Identify which cell holds the provided text, then report its [x, y] central coordinate. 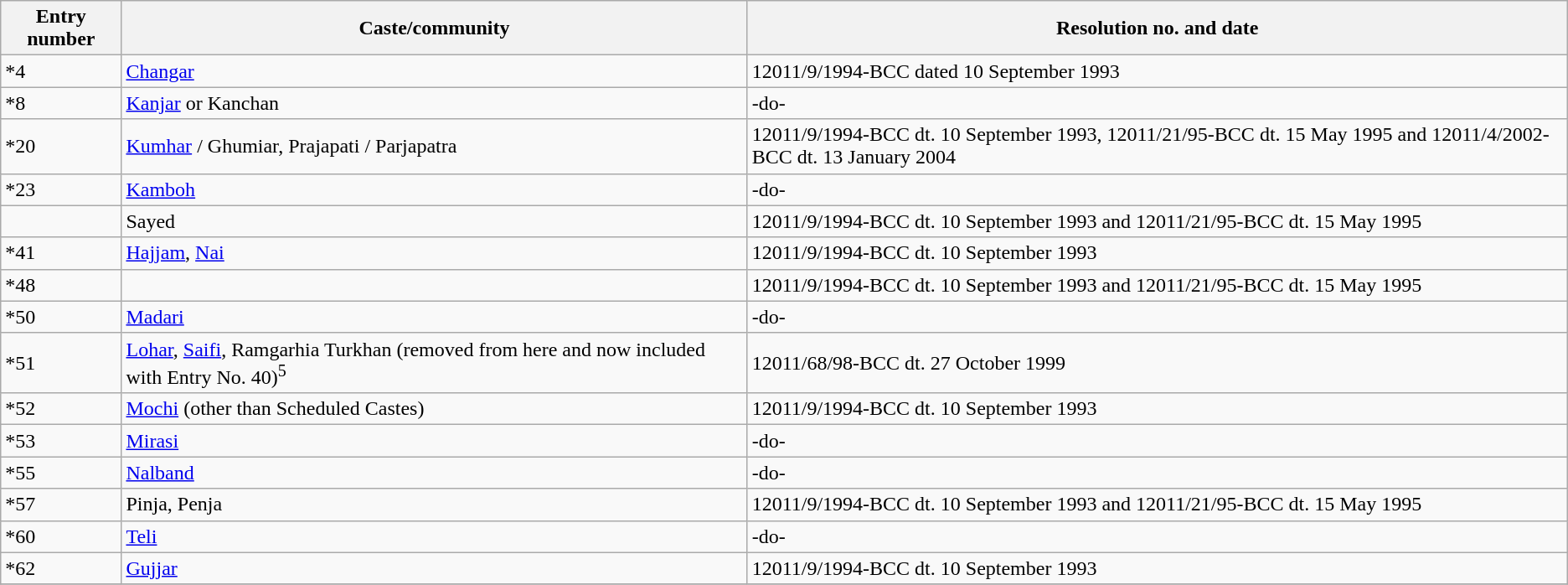
Changar [434, 71]
*8 [61, 103]
Kamboh [434, 189]
Teli [434, 536]
Kumhar / Ghumiar, Prajapati / Parjapatra [434, 146]
12011/9/1994-BCC dated 10 September 1993 [1158, 71]
Kanjar or Kanchan [434, 103]
*41 [61, 253]
Mochi (other than Scheduled Castes) [434, 409]
Lohar, Saifi, Ramgarhia Turkhan (removed from here and now included with Entry No. 40)5 [434, 363]
Madari [434, 317]
*62 [61, 568]
Caste/community [434, 28]
*48 [61, 285]
Hajjam, Nai [434, 253]
*4 [61, 71]
Sayed [434, 221]
Gujjar [434, 568]
*55 [61, 473]
*50 [61, 317]
*20 [61, 146]
Mirasi [434, 441]
Pinja, Penja [434, 505]
Nalband [434, 473]
*57 [61, 505]
*23 [61, 189]
Entry number [61, 28]
*52 [61, 409]
12011/9/1994-BCC dt. 10 September 1993, 12011/21/95-BCC dt. 15 May 1995 and 12011/4/2002-BCC dt. 13 January 2004 [1158, 146]
*60 [61, 536]
*53 [61, 441]
Resolution no. and date [1158, 28]
*51 [61, 363]
12011/68/98-BCC dt. 27 October 1999 [1158, 363]
